Return (X, Y) of the center of cell containing provided text 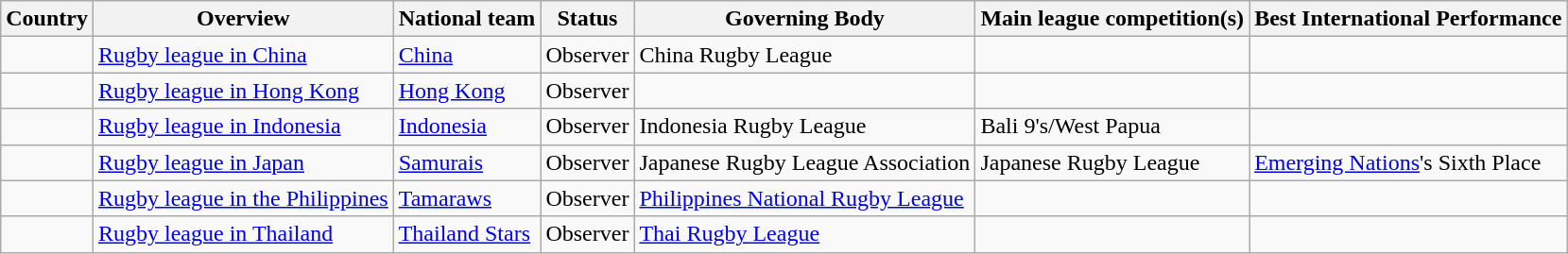
China (467, 55)
Country (47, 19)
National team (467, 19)
Status (588, 19)
Main league competition(s) (1112, 19)
Governing Body (805, 19)
Rugby league in Indonesia (243, 127)
Hong Kong (467, 91)
Rugby league in China (243, 55)
Best International Performance (1408, 19)
Bali 9's/West Papua (1112, 127)
Indonesia Rugby League (805, 127)
Japanese Rugby League Association (805, 162)
China Rugby League (805, 55)
Emerging Nations's Sixth Place (1408, 162)
Rugby league in the Philippines (243, 198)
Overview (243, 19)
Rugby league in Thailand (243, 234)
Tamaraws (467, 198)
Indonesia (467, 127)
Japanese Rugby League (1112, 162)
Rugby league in Hong Kong (243, 91)
Thailand Stars (467, 234)
Samurais (467, 162)
Philippines National Rugby League (805, 198)
Rugby league in Japan (243, 162)
Thai Rugby League (805, 234)
